Detect which cell encompasses the target text, then output its (x, y) center coordinate. 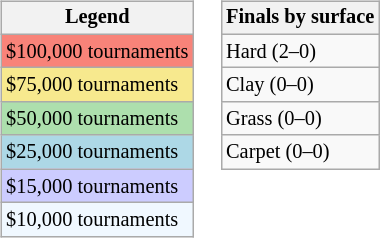
$50,000 tournaments (97, 119)
Finals by surface (300, 18)
$10,000 tournaments (97, 220)
Clay (0–0) (300, 85)
Hard (2–0) (300, 51)
$25,000 tournaments (97, 152)
$100,000 tournaments (97, 51)
$15,000 tournaments (97, 186)
Legend (97, 18)
Carpet (0–0) (300, 152)
Grass (0–0) (300, 119)
$75,000 tournaments (97, 85)
